Capture the cell that displays the provided text and extract its (x, y) central coordinate. 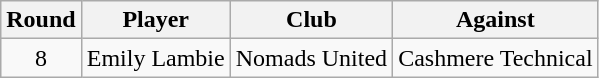
Nomads United (311, 58)
Against (496, 20)
8 (41, 58)
Player (156, 20)
Club (311, 20)
Cashmere Technical (496, 58)
Round (41, 20)
Emily Lambie (156, 58)
